Extract the (X, Y) coordinate from the center of the cell holding the provided text.  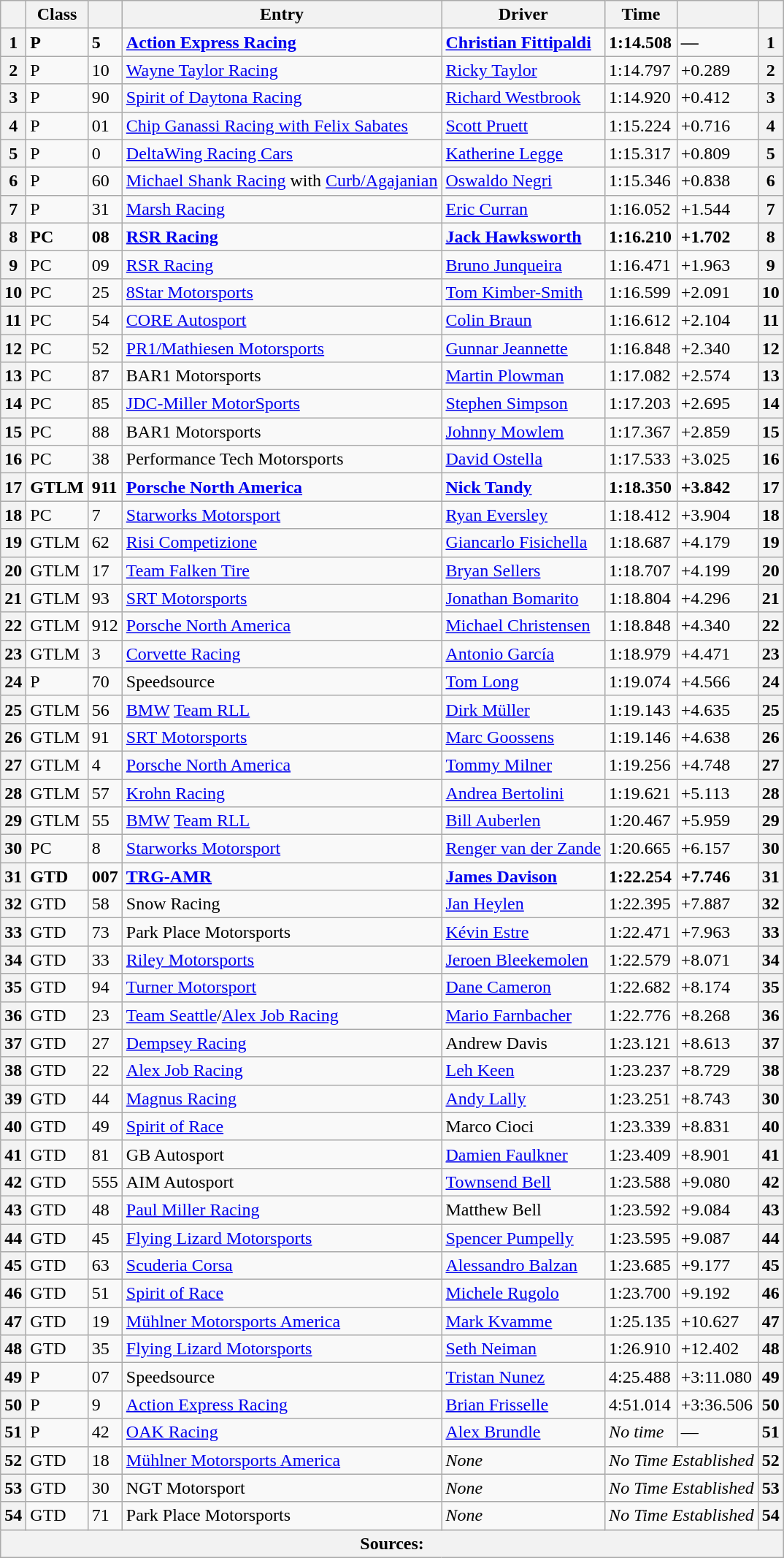
+3:36.506 (717, 1405)
+7.887 (717, 904)
1:15.346 (641, 181)
1:20.467 (641, 821)
Dane Cameron (523, 988)
1:18.350 (641, 487)
Renger van der Zande (523, 849)
Antonio García (523, 654)
+0.809 (717, 153)
Jack Hawksworth (523, 237)
Andy Lally (523, 1099)
1:16.612 (641, 320)
1:19.621 (641, 793)
Jonathan Bomarito (523, 598)
Paul Miller Racing (282, 1210)
Spencer Pumpelly (523, 1238)
Scuderia Corsa (282, 1266)
Ricky Taylor (523, 70)
+1.702 (717, 237)
JDC-Miller MotorSports (282, 404)
Giancarlo Fisichella (523, 543)
Dirk Müller (523, 709)
Kévin Estre (523, 932)
Marc Goossens (523, 737)
01 (105, 126)
1:19.074 (641, 681)
Ryan Eversley (523, 515)
+0.289 (717, 70)
Dempsey Racing (282, 1043)
NGT Motorsport (282, 1488)
Michael Christensen (523, 626)
Mario Farnbacher (523, 1015)
Performance Tech Motorsports (282, 459)
+2.340 (717, 348)
Tom Kimber-Smith (523, 292)
1:17.082 (641, 376)
+2.104 (717, 320)
Chip Ganassi Racing with Felix Sabates (282, 126)
4:51.014 (641, 1405)
91 (105, 737)
Johnny Mowlem (523, 432)
Martin Plowman (523, 376)
1:19.256 (641, 765)
1:14.508 (641, 42)
Richard Westbrook (523, 98)
Alessandro Balzan (523, 1266)
Driver (523, 15)
+4.566 (717, 681)
David Ostella (523, 459)
4:25.488 (641, 1377)
1:18.979 (641, 654)
+5.959 (717, 821)
Bill Auberlen (523, 821)
+2.574 (717, 376)
+4.635 (717, 709)
+9.192 (717, 1294)
Matthew Bell (523, 1210)
Tristan Nunez (523, 1377)
1:18.707 (641, 570)
1:14.920 (641, 98)
Riley Motorsports (282, 960)
Krohn Racing (282, 793)
Marco Cioci (523, 1126)
Tommy Milner (523, 765)
Andrew Davis (523, 1043)
85 (105, 404)
Risi Competizione (282, 543)
Class (57, 15)
+9.087 (717, 1238)
Turner Motorsport (282, 988)
+12.402 (717, 1349)
PR1/Mathiesen Motorsports (282, 348)
Jeroen Bleekemolen (523, 960)
+0.412 (717, 98)
60 (105, 181)
1:23.700 (641, 1294)
87 (105, 376)
1:23.588 (641, 1182)
1:22.776 (641, 1015)
93 (105, 598)
1:14.797 (641, 70)
1:18.687 (641, 543)
70 (105, 681)
+1.544 (717, 209)
007 (105, 877)
55 (105, 821)
AIM Autosport (282, 1182)
1:16.210 (641, 237)
Time (641, 15)
0 (105, 153)
Christian Fittipaldi (523, 42)
+2.859 (717, 432)
+8.071 (717, 960)
+8.729 (717, 1071)
GB Autosport (282, 1154)
+8.268 (717, 1015)
Sources: (393, 1543)
+8.613 (717, 1043)
Snow Racing (282, 904)
Michele Rugolo (523, 1294)
1:22.254 (641, 877)
1:15.317 (641, 153)
555 (105, 1182)
1:22.471 (641, 932)
Team Falken Tire (282, 570)
James Davison (523, 877)
+2.695 (717, 404)
+3.842 (717, 487)
1:15.224 (641, 126)
81 (105, 1154)
+0.838 (717, 181)
1:22.579 (641, 960)
1:23.121 (641, 1043)
Townsend Bell (523, 1182)
1:23.237 (641, 1071)
1:26.910 (641, 1349)
CORE Autosport (282, 320)
1:19.143 (641, 709)
+4.638 (717, 737)
Wayne Taylor Racing (282, 70)
Marsh Racing (282, 209)
+1.963 (717, 264)
58 (105, 904)
+3.025 (717, 459)
1:18.804 (641, 598)
Tom Long (523, 681)
+10.627 (717, 1321)
Jan Heylen (523, 904)
1:17.533 (641, 459)
90 (105, 98)
+8.831 (717, 1126)
Team Seattle/Alex Job Racing (282, 1015)
Oswaldo Negri (523, 181)
1:23.685 (641, 1266)
94 (105, 988)
Alex Job Racing (282, 1071)
+7.746 (717, 877)
+9.177 (717, 1266)
1:23.592 (641, 1210)
09 (105, 264)
Alex Brundle (523, 1432)
Damien Faulkner (523, 1154)
No time (641, 1432)
+6.157 (717, 849)
1:16.599 (641, 292)
Seth Neiman (523, 1349)
1:19.146 (641, 737)
Mark Kvamme (523, 1321)
88 (105, 432)
1:17.203 (641, 404)
8Star Motorsports (282, 292)
Andrea Bertolini (523, 793)
1:23.595 (641, 1238)
+4.340 (717, 626)
912 (105, 626)
1:23.339 (641, 1126)
Michael Shank Racing with Curb/Agajanian (282, 181)
+9.084 (717, 1210)
Corvette Racing (282, 654)
+8.743 (717, 1099)
TRG-AMR (282, 877)
1:16.471 (641, 264)
+3:11.080 (717, 1377)
1:18.848 (641, 626)
Entry (282, 15)
1:18.412 (641, 515)
+4.471 (717, 654)
63 (105, 1266)
1:23.409 (641, 1154)
Spirit of Daytona Racing (282, 98)
73 (105, 932)
Stephen Simpson (523, 404)
Leh Keen (523, 1071)
71 (105, 1516)
OAK Racing (282, 1432)
+8.174 (717, 988)
911 (105, 487)
1:22.395 (641, 904)
+4.199 (717, 570)
62 (105, 543)
Nick Tandy (523, 487)
+2.091 (717, 292)
+8.901 (717, 1154)
+7.963 (717, 932)
1:23.251 (641, 1099)
1:17.367 (641, 432)
+5.113 (717, 793)
Eric Curran (523, 209)
1:22.682 (641, 988)
1:16.052 (641, 209)
Katherine Legge (523, 153)
1:20.665 (641, 849)
Gunnar Jeannette (523, 348)
08 (105, 237)
+9.080 (717, 1182)
Colin Braun (523, 320)
+3.904 (717, 515)
Scott Pruett (523, 126)
07 (105, 1377)
39 (13, 1099)
DeltaWing Racing Cars (282, 153)
Brian Frisselle (523, 1405)
+4.179 (717, 543)
Magnus Racing (282, 1099)
+4.296 (717, 598)
Bryan Sellers (523, 570)
1:16.848 (641, 348)
1:25.135 (641, 1321)
57 (105, 793)
Bruno Junqueira (523, 264)
+4.748 (717, 765)
56 (105, 709)
+0.716 (717, 126)
